Provide the [x, y] coordinate of the cell's center where the given text is located.  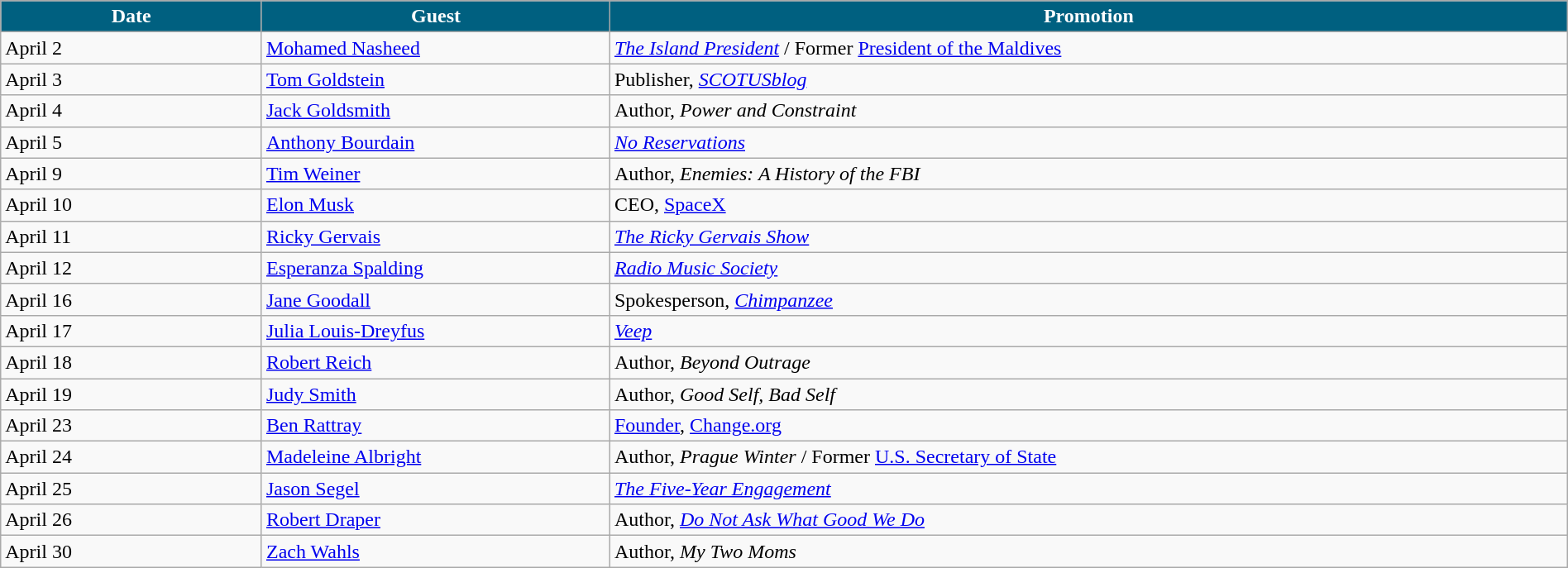
April 19 [131, 394]
Author, Good Self, Bad Self [1088, 394]
April 30 [131, 551]
Promotion [1088, 17]
Author, Do Not Ask What Good We Do [1088, 520]
April 16 [131, 299]
April 12 [131, 268]
Publisher, SCOTUSblog [1088, 79]
Elon Musk [435, 205]
April 4 [131, 111]
Veep [1088, 331]
April 9 [131, 174]
Jane Goodall [435, 299]
Zach Wahls [435, 551]
Robert Reich [435, 362]
April 18 [131, 362]
No Reservations [1088, 142]
April 10 [131, 205]
The Five-Year Engagement [1088, 489]
Radio Music Society [1088, 268]
Esperanza Spalding [435, 268]
Madeleine Albright [435, 457]
Anthony Bourdain [435, 142]
Julia Louis-Dreyfus [435, 331]
The Ricky Gervais Show [1088, 236]
April 5 [131, 142]
Robert Draper [435, 520]
Tom Goldstein [435, 79]
Spokesperson, Chimpanzee [1088, 299]
Author, Beyond Outrage [1088, 362]
April 2 [131, 48]
April 23 [131, 426]
The Island President / Former President of the Maldives [1088, 48]
Author, Power and Constraint [1088, 111]
Author, Prague Winter / Former U.S. Secretary of State [1088, 457]
Author, My Two Moms [1088, 551]
April 24 [131, 457]
Judy Smith [435, 394]
April 3 [131, 79]
Jack Goldsmith [435, 111]
Mohamed Nasheed [435, 48]
Jason Segel [435, 489]
Tim Weiner [435, 174]
CEO, SpaceX [1088, 205]
Founder, Change.org [1088, 426]
April 11 [131, 236]
April 25 [131, 489]
Author, Enemies: A History of the FBI [1088, 174]
Ben Rattray [435, 426]
April 26 [131, 520]
Date [131, 17]
Ricky Gervais [435, 236]
April 17 [131, 331]
Guest [435, 17]
